Determine the [x, y] coordinate at the center of the cell enclosing the given text.  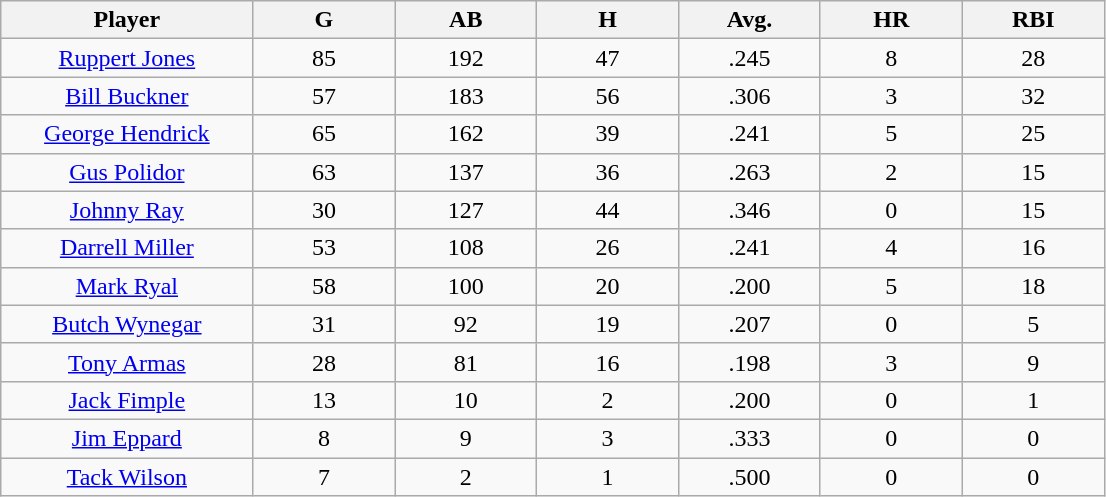
.306 [750, 96]
H [608, 20]
Mark Ryal [127, 286]
92 [466, 324]
.333 [750, 438]
26 [608, 248]
137 [466, 172]
7 [324, 477]
4 [891, 248]
192 [466, 58]
20 [608, 286]
Gus Polidor [127, 172]
81 [466, 362]
100 [466, 286]
30 [324, 210]
32 [1033, 96]
65 [324, 134]
25 [1033, 134]
Tony Armas [127, 362]
31 [324, 324]
183 [466, 96]
.263 [750, 172]
18 [1033, 286]
56 [608, 96]
George Hendrick [127, 134]
Tack Wilson [127, 477]
.245 [750, 58]
Ruppert Jones [127, 58]
Butch Wynegar [127, 324]
10 [466, 400]
57 [324, 96]
.346 [750, 210]
58 [324, 286]
Bill Buckner [127, 96]
36 [608, 172]
44 [608, 210]
RBI [1033, 20]
19 [608, 324]
127 [466, 210]
162 [466, 134]
AB [466, 20]
63 [324, 172]
Player [127, 20]
47 [608, 58]
Avg. [750, 20]
85 [324, 58]
G [324, 20]
HR [891, 20]
Jim Eppard [127, 438]
13 [324, 400]
.500 [750, 477]
53 [324, 248]
39 [608, 134]
108 [466, 248]
Johnny Ray [127, 210]
Jack Fimple [127, 400]
.207 [750, 324]
Darrell Miller [127, 248]
.198 [750, 362]
